Locate the cell with the specified text and output its (x, y) center coordinate. 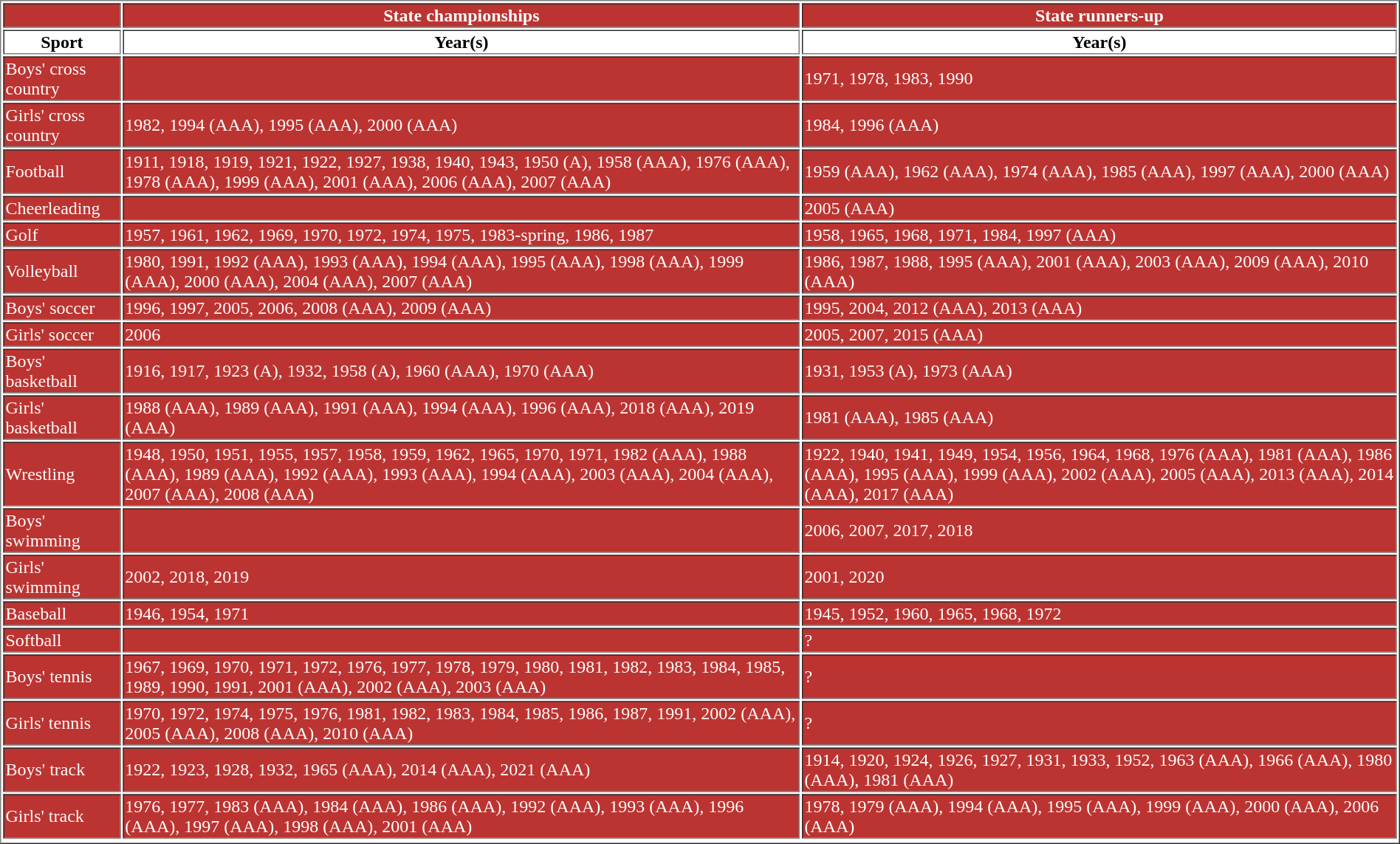
1931, 1953 (A), 1973 (AAA) (1099, 371)
1914, 1920, 1924, 1926, 1927, 1931, 1933, 1952, 1963 (AAA), 1966 (AAA), 1980 (AAA), 1981 (AAA) (1099, 769)
1967, 1969, 1970, 1971, 1972, 1976, 1977, 1978, 1979, 1980, 1981, 1982, 1983, 1984, 1985, 1989, 1990, 1991, 2001 (AAA), 2002 (AAA), 2003 (AAA) (461, 676)
Boys' basketball (62, 371)
2005 (AAA) (1099, 208)
State runners-up (1099, 15)
1982, 1994 (AAA), 1995 (AAA), 2000 (AAA) (461, 126)
Girls' basketball (62, 418)
1922, 1923, 1928, 1932, 1965 (AAA), 2014 (AAA), 2021 (AAA) (461, 769)
Softball (62, 639)
1970, 1972, 1974, 1975, 1976, 1981, 1982, 1983, 1984, 1985, 1986, 1987, 1991, 2002 (AAA), 2005 (AAA), 2008 (AAA), 2010 (AAA) (461, 724)
Sport (62, 41)
1986, 1987, 1988, 1995 (AAA), 2001 (AAA), 2003 (AAA), 2009 (AAA), 2010 (AAA) (1099, 272)
1916, 1917, 1923 (A), 1932, 1958 (A), 1960 (AAA), 1970 (AAA) (461, 371)
2006 (461, 334)
1988 (AAA), 1989 (AAA), 1991 (AAA), 1994 (AAA), 1996 (AAA), 2018 (AAA), 2019 (AAA) (461, 418)
Girls' cross country (62, 126)
1911, 1918, 1919, 1921, 1922, 1927, 1938, 1940, 1943, 1950 (A), 1958 (AAA), 1976 (AAA), 1978 (AAA), 1999 (AAA), 2001 (AAA), 2006 (AAA), 2007 (AAA) (461, 171)
1996, 1997, 2005, 2006, 2008 (AAA), 2009 (AAA) (461, 307)
1978, 1979 (AAA), 1994 (AAA), 1995 (AAA), 1999 (AAA), 2000 (AAA), 2006 (AAA) (1099, 817)
Boys' tennis (62, 676)
State championships (461, 15)
1995, 2004, 2012 (AAA), 2013 (AAA) (1099, 307)
2002, 2018, 2019 (461, 577)
Girls' track (62, 817)
Football (62, 171)
1971, 1978, 1983, 1990 (1099, 78)
1958, 1965, 1968, 1971, 1984, 1997 (AAA) (1099, 235)
Boys' cross country (62, 78)
Wrestling (62, 474)
Girls' tennis (62, 724)
1946, 1954, 1971 (461, 613)
Girls' swimming (62, 577)
1945, 1952, 1960, 1965, 1968, 1972 (1099, 613)
1959 (AAA), 1962 (AAA), 1974 (AAA), 1985 (AAA), 1997 (AAA), 2000 (AAA) (1099, 171)
2001, 2020 (1099, 577)
1957, 1961, 1962, 1969, 1970, 1972, 1974, 1975, 1983-spring, 1986, 1987 (461, 235)
1980, 1991, 1992 (AAA), 1993 (AAA), 1994 (AAA), 1995 (AAA), 1998 (AAA), 1999 (AAA), 2000 (AAA), 2004 (AAA), 2007 (AAA) (461, 272)
Boys' swimming (62, 530)
Girls' soccer (62, 334)
1984, 1996 (AAA) (1099, 126)
Boys' soccer (62, 307)
Volleyball (62, 272)
1981 (AAA), 1985 (AAA) (1099, 418)
Cheerleading (62, 208)
2006, 2007, 2017, 2018 (1099, 530)
2005, 2007, 2015 (AAA) (1099, 334)
1976, 1977, 1983 (AAA), 1984 (AAA), 1986 (AAA), 1992 (AAA), 1993 (AAA), 1996 (AAA), 1997 (AAA), 1998 (AAA), 2001 (AAA) (461, 817)
Baseball (62, 613)
Boys' track (62, 769)
Golf (62, 235)
